For the text-containing cell, return its midpoint in [x, y] coordinate format. 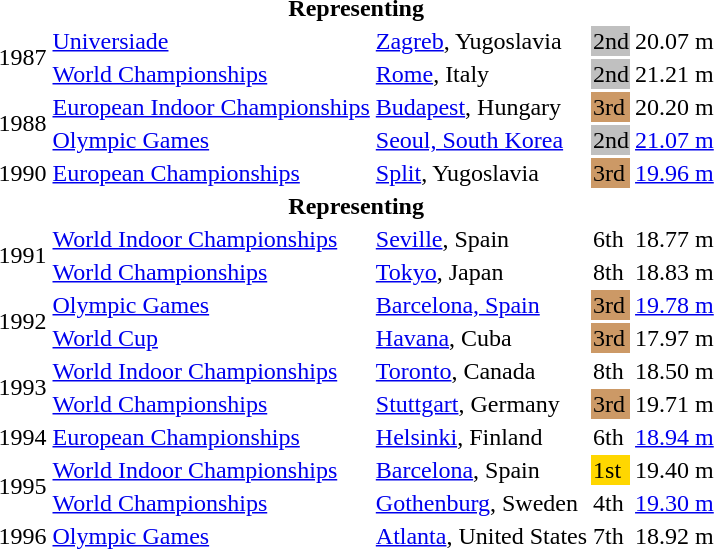
Stuttgart, Germany [481, 404]
European Indoor Championships [211, 107]
Rome, Italy [481, 74]
Budapest, Hungary [481, 107]
Helsinki, Finland [481, 437]
World Cup [211, 338]
4th [612, 503]
Seville, Spain [481, 239]
1st [612, 470]
Split, Yugoslavia [481, 173]
Havana, Cuba [481, 338]
Toronto, Canada [481, 371]
Universiade [211, 41]
Seoul, South Korea [481, 140]
Gothenburg, Sweden [481, 503]
Zagreb, Yugoslavia [481, 41]
Tokyo, Japan [481, 272]
